Capture the cell that displays the provided text and extract its [X, Y] central coordinate. 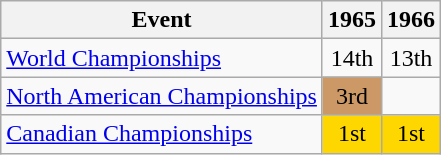
North American Championships [162, 96]
World Championships [162, 58]
13th [412, 58]
Canadian Championships [162, 134]
14th [352, 58]
3rd [352, 96]
Event [162, 20]
1966 [412, 20]
1965 [352, 20]
